Determine the [X, Y] coordinate at the center of the cell enclosing the given text.  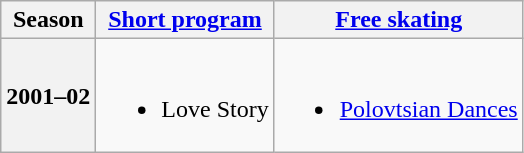
Season [48, 20]
Polovtsian Dances [398, 96]
Short program [185, 20]
2001–02 [48, 96]
Free skating [398, 20]
Love Story [185, 96]
